Provide the (x, y) coordinate of the cell's center where the given text is located.  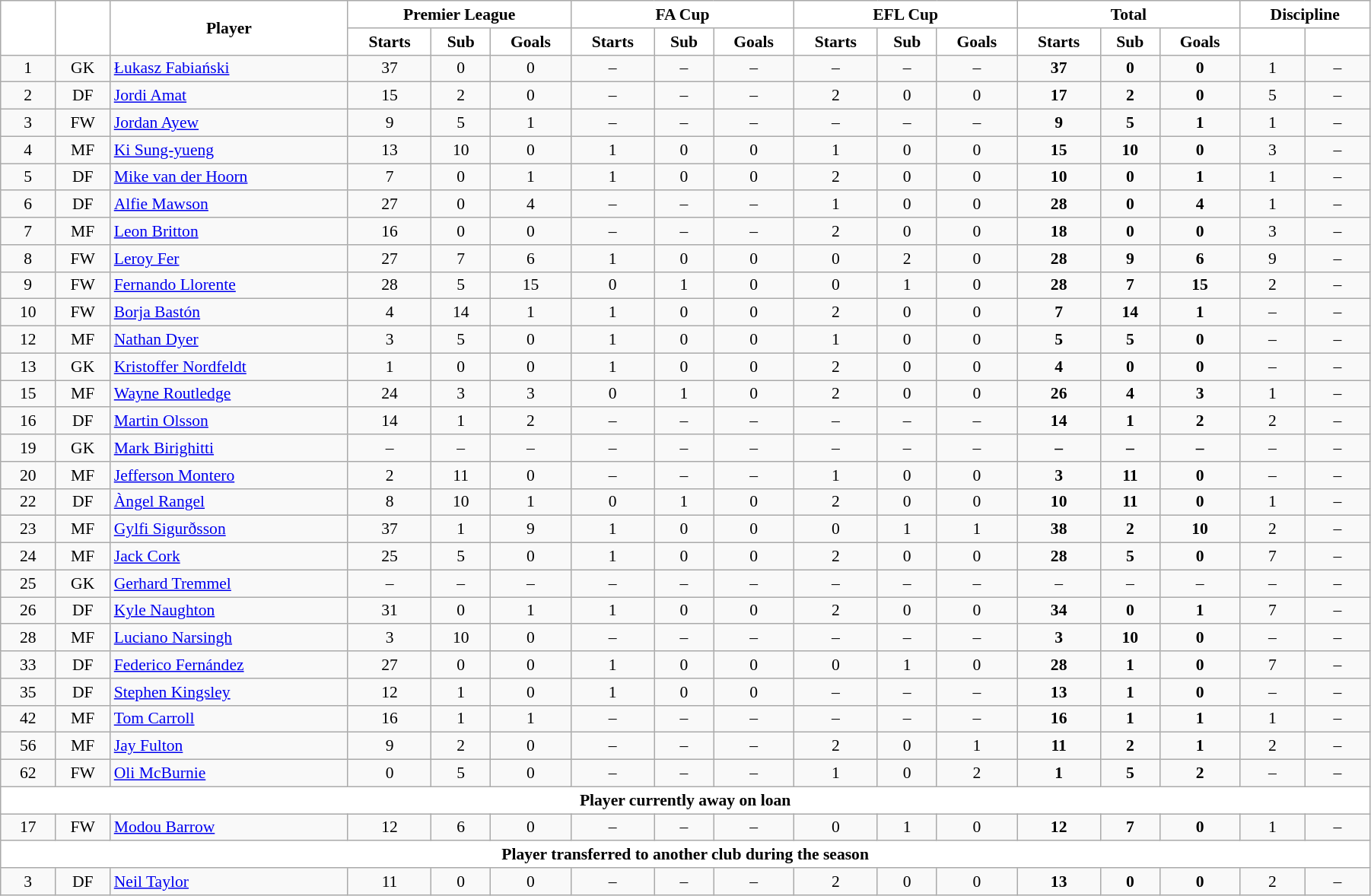
56 (28, 746)
31 (390, 611)
62 (28, 774)
Luciano Narsingh (229, 638)
FA Cup (682, 14)
23 (28, 529)
Premier League (460, 14)
Tom Carroll (229, 719)
Ki Sung-yueng (229, 150)
Borja Bastón (229, 313)
Jay Fulton (229, 746)
Player (229, 27)
Neil Taylor (229, 882)
Total (1129, 14)
42 (28, 719)
19 (28, 448)
Discipline (1306, 14)
Mike van der Hoorn (229, 177)
Player currently away on loan (685, 800)
Leon Britton (229, 231)
35 (28, 692)
Àngel Rangel (229, 502)
Kyle Naughton (229, 611)
Jefferson Montero (229, 475)
Alfie Mawson (229, 205)
Stephen Kingsley (229, 692)
Player transferred to another club during the season (685, 855)
38 (1059, 529)
33 (28, 665)
Łukasz Fabiański (229, 68)
Federico Fernández (229, 665)
EFL Cup (905, 14)
Fernando Llorente (229, 285)
Gerhard Tremmel (229, 583)
18 (1059, 231)
Leroy Fer (229, 259)
Wayne Routledge (229, 394)
Jordan Ayew (229, 123)
Nathan Dyer (229, 340)
Jack Cork (229, 557)
Martin Olsson (229, 421)
Modou Barrow (229, 828)
Gylfi Sigurðsson (229, 529)
20 (28, 475)
34 (1059, 611)
22 (28, 502)
Kristoffer Nordfeldt (229, 367)
Oli McBurnie (229, 774)
Jordi Amat (229, 96)
Mark Birighitti (229, 448)
